Capture the cell that displays the provided text and extract its (x, y) central coordinate. 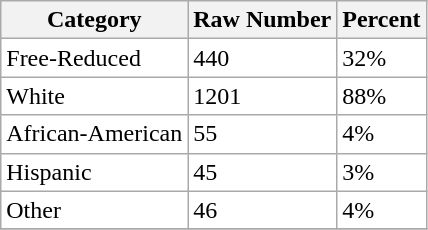
Other (94, 210)
Percent (382, 20)
440 (262, 58)
African-American (94, 134)
Raw Number (262, 20)
88% (382, 96)
Free-Reduced (94, 58)
Hispanic (94, 172)
45 (262, 172)
46 (262, 210)
32% (382, 58)
1201 (262, 96)
Category (94, 20)
3% (382, 172)
White (94, 96)
55 (262, 134)
